Scan for the cell matching the given text and deliver its [X, Y] coordinate at center. 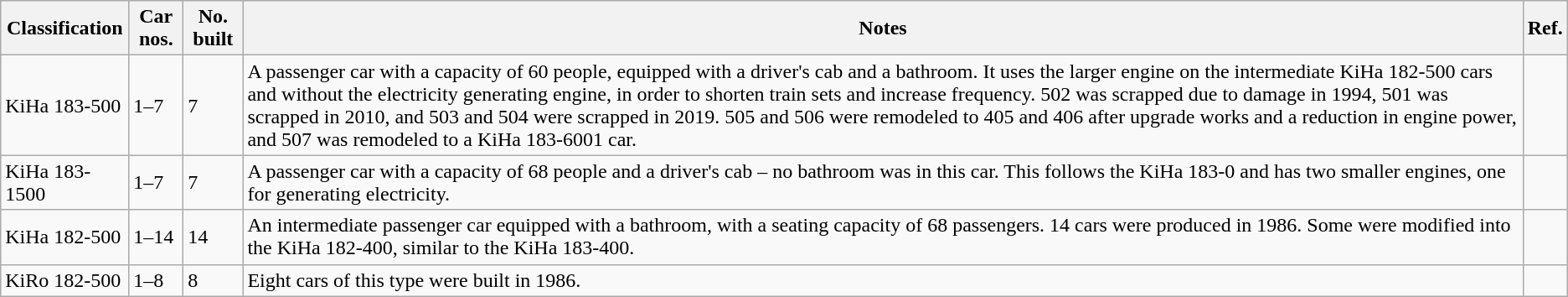
Car nos. [156, 29]
KiHa 182-500 [65, 237]
8 [213, 280]
Eight cars of this type were built in 1986. [883, 280]
14 [213, 237]
1–14 [156, 237]
1–8 [156, 280]
No. built [213, 29]
Ref. [1545, 29]
Notes [883, 29]
KiRo 182-500 [65, 280]
KiHa 183-1500 [65, 183]
KiHa 183-500 [65, 106]
Classification [65, 29]
